Identify which cell holds the provided text, then report its [X, Y] central coordinate. 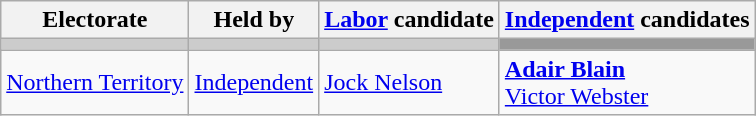
Northern Territory [95, 82]
Held by [254, 20]
Jock Nelson [410, 82]
Independent candidates [627, 20]
Adair BlainVictor Webster [627, 82]
Labor candidate [410, 20]
Electorate [95, 20]
Independent [254, 82]
